From the cell containing the given text, extract its center point as (x, y) coordinate. 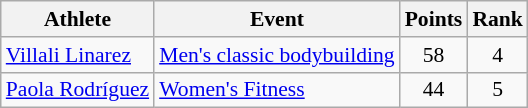
Villali Linarez (78, 55)
Rank (498, 19)
Athlete (78, 19)
Points (434, 19)
5 (498, 90)
Paola Rodríguez (78, 90)
4 (498, 55)
Men's classic bodybuilding (276, 55)
58 (434, 55)
Event (276, 19)
44 (434, 90)
Women's Fitness (276, 90)
